Capture the cell that displays the provided text and extract its (x, y) central coordinate. 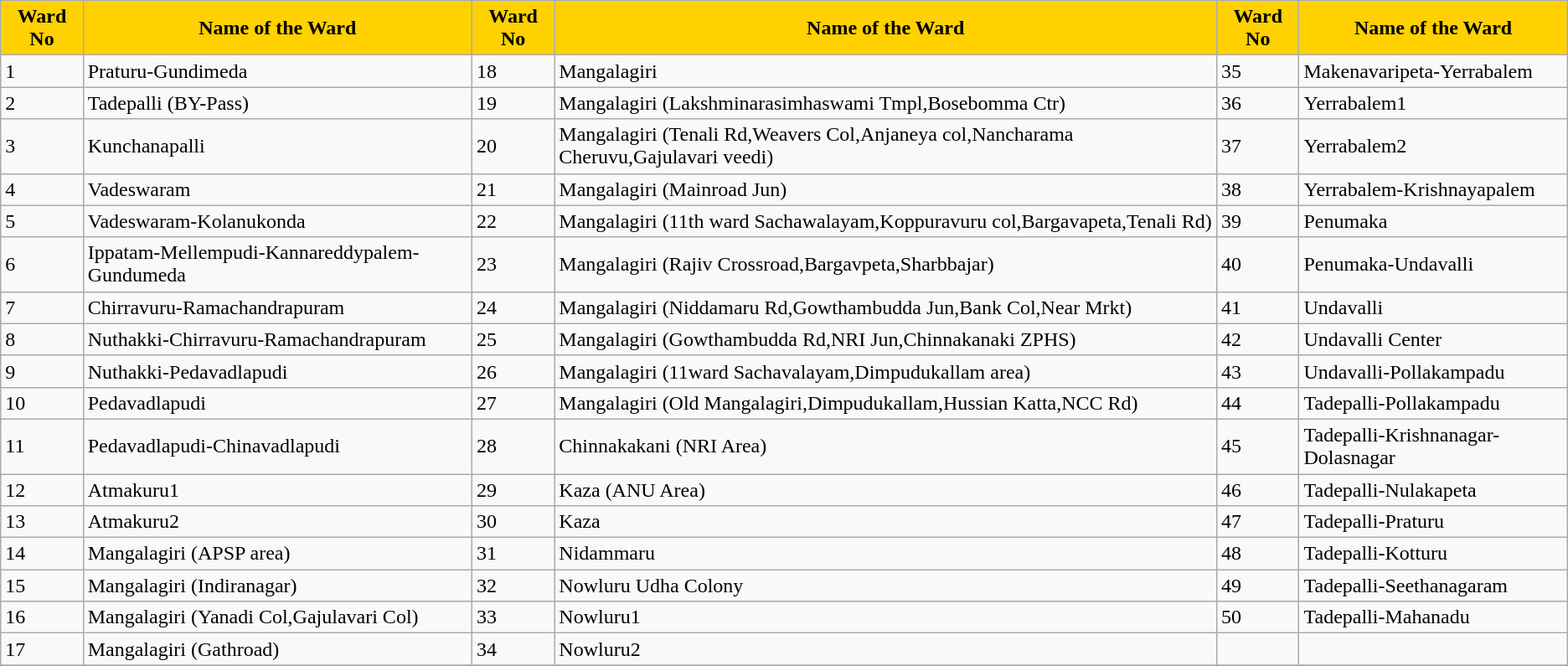
2 (42, 103)
Kunchanapalli (277, 146)
Tadepalli-Praturu (1433, 522)
Tadepalli-Kotturu (1433, 554)
41 (1258, 307)
18 (513, 71)
31 (513, 554)
8 (42, 339)
14 (42, 554)
Nuthakki-Chirravuru-Ramachandrapuram (277, 339)
43 (1258, 371)
21 (513, 189)
Penumaka (1433, 221)
Undavalli (1433, 307)
Nowluru Udha Colony (886, 586)
Yerrabalem2 (1433, 146)
Tadepalli-Pollakampadu (1433, 403)
Nowluru2 (886, 649)
13 (42, 522)
Atmakuru1 (277, 490)
Mangalagiri (Gathroad) (277, 649)
4 (42, 189)
Chirravuru-Ramachandrapuram (277, 307)
36 (1258, 103)
Mangalagiri (Indiranagar) (277, 586)
30 (513, 522)
Mangalagiri (11ward Sachavalayam,Dimpudukallam area) (886, 371)
40 (1258, 265)
Undavalli-Pollakampadu (1433, 371)
5 (42, 221)
Tadepalli-Krishnanagar-Dolasnagar (1433, 446)
Nidammaru (886, 554)
38 (1258, 189)
26 (513, 371)
17 (42, 649)
45 (1258, 446)
Nuthakki-Pedavadlapudi (277, 371)
Yerrabalem-Krishnayapalem (1433, 189)
24 (513, 307)
Makenavaripeta-Yerrabalem (1433, 71)
Mangalagiri (Yanadi Col,Gajulavari Col) (277, 617)
27 (513, 403)
Mangalagiri (Old Mangalagiri,Dimpudukallam,Hussian Katta,NCC Rd) (886, 403)
16 (42, 617)
50 (1258, 617)
Mangalagiri (Mainroad Jun) (886, 189)
Penumaka-Undavalli (1433, 265)
Nowluru1 (886, 617)
Mangalagiri (Gowthambudda Rd,NRI Jun,Chinnakanaki ZPHS) (886, 339)
Mangalagiri (APSP area) (277, 554)
Tadepalli-Nulakapeta (1433, 490)
35 (1258, 71)
Chinnakakani (NRI Area) (886, 446)
42 (1258, 339)
25 (513, 339)
Vadeswaram (277, 189)
23 (513, 265)
Yerrabalem1 (1433, 103)
48 (1258, 554)
Kaza (886, 522)
7 (42, 307)
9 (42, 371)
22 (513, 221)
Tadepalli-Seethanagaram (1433, 586)
Mangalagiri (Rajiv Crossroad,Bargavpeta,Sharbbajar) (886, 265)
Mangalagiri (Niddamaru Rd,Gowthambudda Jun,Bank Col,Near Mrkt) (886, 307)
Mangalagiri (886, 71)
46 (1258, 490)
Pedavadlapudi-Chinavadlapudi (277, 446)
Mangalagiri (11th ward Sachawalayam,Koppuravuru col,Bargavapeta,Tenali Rd) (886, 221)
37 (1258, 146)
28 (513, 446)
Undavalli Center (1433, 339)
33 (513, 617)
3 (42, 146)
49 (1258, 586)
39 (1258, 221)
6 (42, 265)
44 (1258, 403)
1 (42, 71)
Vadeswaram-Kolanukonda (277, 221)
Tadepalli-Mahanadu (1433, 617)
32 (513, 586)
Kaza (ANU Area) (886, 490)
11 (42, 446)
Atmakuru2 (277, 522)
12 (42, 490)
Pedavadlapudi (277, 403)
Praturu-Gundimeda (277, 71)
47 (1258, 522)
15 (42, 586)
29 (513, 490)
20 (513, 146)
Tadepalli (BY-Pass) (277, 103)
10 (42, 403)
19 (513, 103)
34 (513, 649)
Mangalagiri (Lakshminarasimhaswami Tmpl,Bosebomma Ctr) (886, 103)
Mangalagiri (Tenali Rd,Weavers Col,Anjaneya col,Nancharama Cheruvu,Gajulavari veedi) (886, 146)
Ippatam-Mellempudi-Kannareddypalem-Gundumeda (277, 265)
